Find where the given text appears and provide that cell's center as [x, y] coordinate. 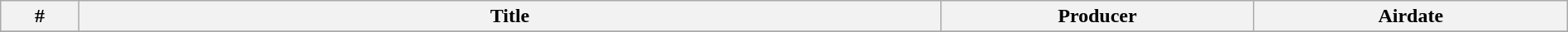
Producer [1097, 16]
# [40, 16]
Airdate [1411, 16]
Title [509, 16]
